Pinpoint the cell where the given text exists, returning its [X, Y] midpoint coordinate. 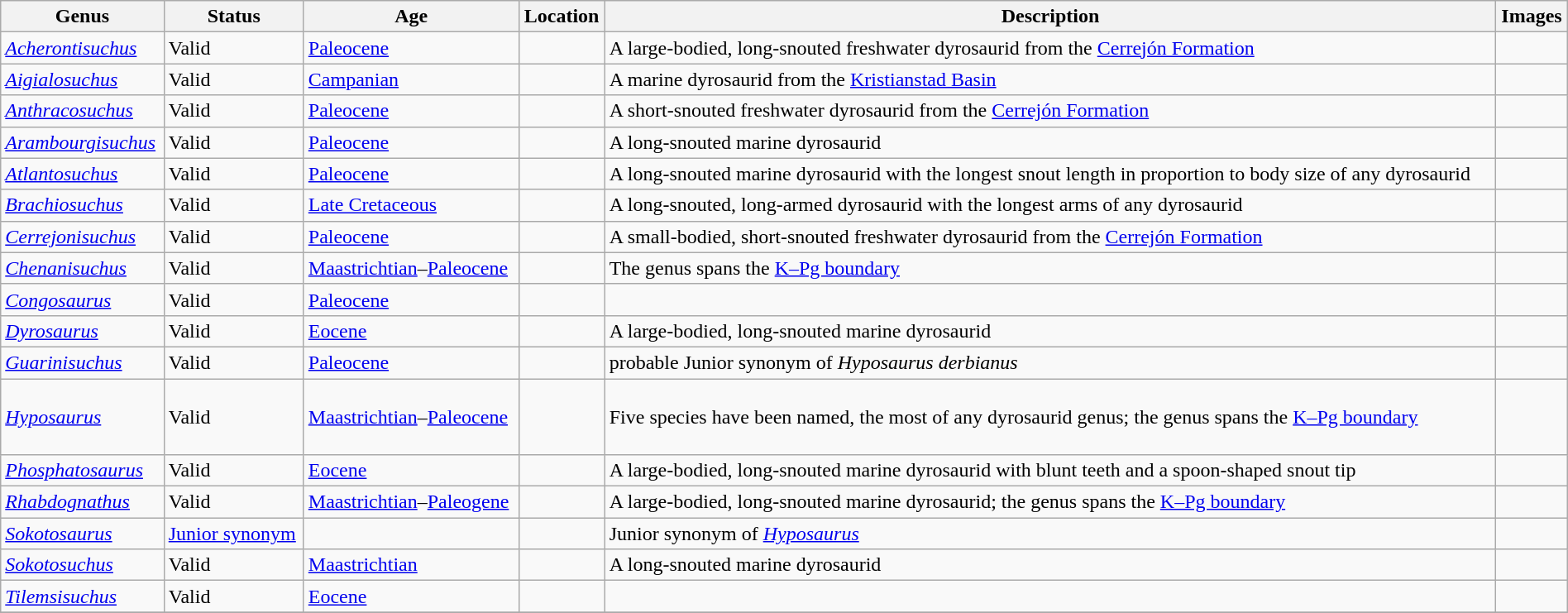
Arambourgisuchus [83, 142]
A large-bodied, long-snouted marine dyrosaurid with blunt teeth and a spoon-shaped snout tip [1050, 471]
Cerrejonisuchus [83, 237]
The genus spans the K–Pg boundary [1050, 268]
Rhabdognathus [83, 502]
Junior synonym [233, 534]
Congosaurus [83, 299]
A large-bodied, long-snouted marine dyrosaurid [1050, 331]
Status [233, 17]
Images [1532, 17]
Chenanisuchus [83, 268]
A short-snouted freshwater dyrosaurid from the Cerrejón Formation [1050, 111]
Campanian [411, 79]
A large-bodied, long-snouted freshwater dyrosaurid from the Cerrejón Formation [1050, 48]
Late Cretaceous [411, 205]
Genus [83, 17]
A long-snouted, long-armed dyrosaurid with the longest arms of any dyrosaurid [1050, 205]
Maastrichtian [411, 565]
Age [411, 17]
probable Junior synonym of Hyposaurus derbianus [1050, 362]
Tilemsisuchus [83, 596]
Acherontisuchus [83, 48]
Guarinisuchus [83, 362]
Brachiosuchus [83, 205]
Phosphatosaurus [83, 471]
Aigialosuchus [83, 79]
Hyposaurus [83, 417]
A marine dyrosaurid from the Kristianstad Basin [1050, 79]
Location [562, 17]
Five species have been named, the most of any dyrosaurid genus; the genus spans the K–Pg boundary [1050, 417]
Anthracosuchus [83, 111]
Sokotosaurus [83, 534]
Dyrosaurus [83, 331]
Description [1050, 17]
Atlantosuchus [83, 174]
Junior synonym of Hyposaurus [1050, 534]
Sokotosuchus [83, 565]
A long-snouted marine dyrosaurid with the longest snout length in proportion to body size of any dyrosaurid [1050, 174]
A large-bodied, long-snouted marine dyrosaurid; the genus spans the K–Pg boundary [1050, 502]
Maastrichtian–Paleogene [411, 502]
A small-bodied, short-snouted freshwater dyrosaurid from the Cerrejón Formation [1050, 237]
